Detect which cell encompasses the target text, then output its (X, Y) center coordinate. 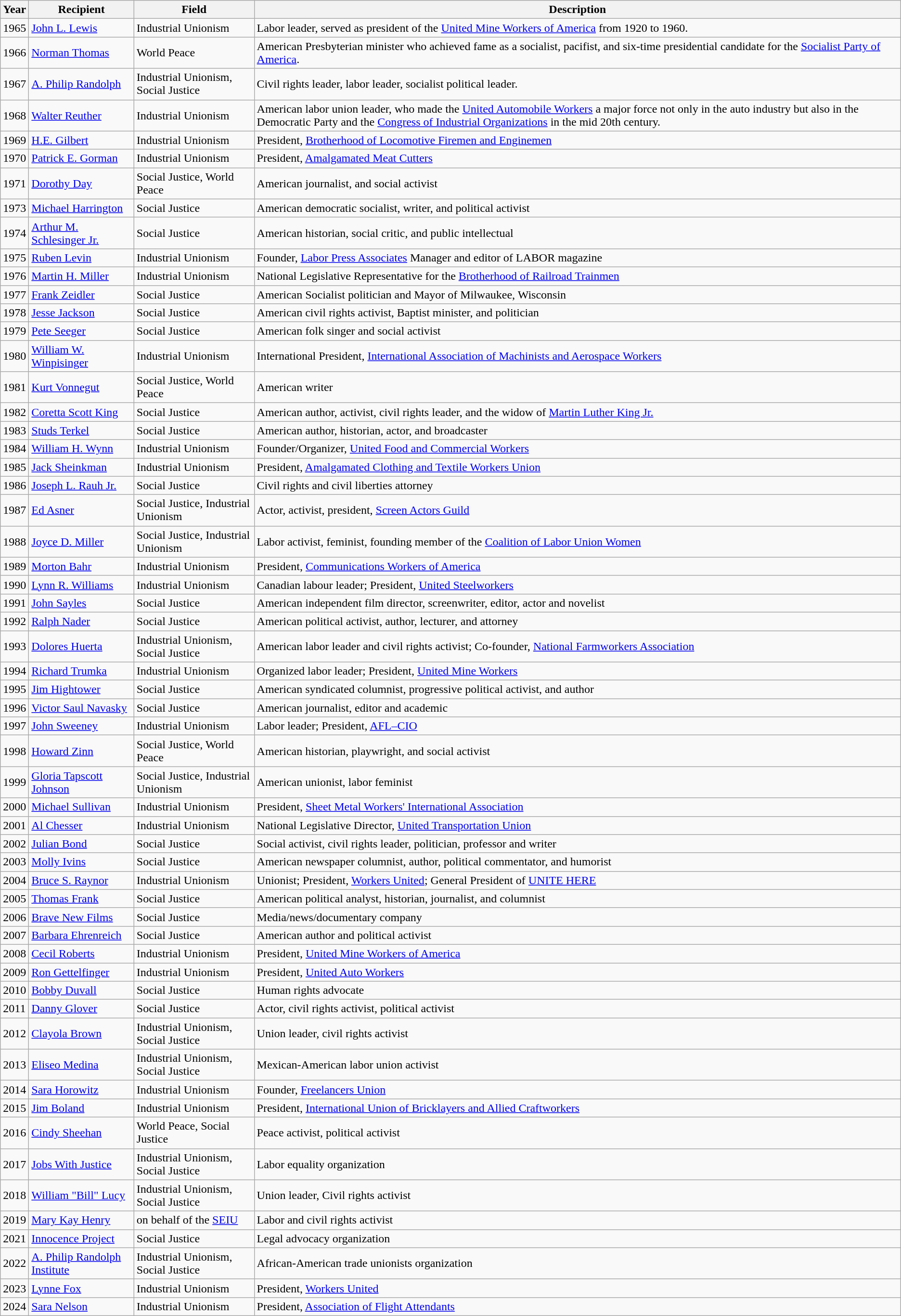
Jim Hightower (81, 690)
Mexican-American labor union activist (578, 1065)
2010 (14, 990)
President, Amalgamated Clothing and Textile Workers Union (578, 467)
President, Association of Flight Attendants (578, 1306)
Jesse Jackson (81, 313)
President, Amalgamated Meat Cutters (578, 158)
1983 (14, 430)
President, Brotherhood of Locomotive Firemen and Enginemen (578, 140)
American newspaper columnist, author, political commentator, and humorist (578, 862)
1993 (14, 646)
Walter Reuther (81, 116)
A. Philip Randolph (81, 84)
Organized labor leader; President, United Mine Workers (578, 671)
Al Chesser (81, 825)
1976 (14, 276)
1989 (14, 566)
Lynn R. Williams (81, 585)
1992 (14, 621)
Legal advocacy organization (578, 1238)
1995 (14, 690)
2005 (14, 899)
International President, International Association of Machinists and Aerospace Workers (578, 356)
Cecil Roberts (81, 953)
Frank Zeidler (81, 294)
Ron Gettelfinger (81, 972)
2003 (14, 862)
Jack Sheinkman (81, 467)
National Legislative Director, United Transportation Union (578, 825)
American political analyst, historian, journalist, and columnist (578, 899)
1965 (14, 28)
Jim Boland (81, 1108)
American historian, playwright, and social activist (578, 751)
Founder/Organizer, United Food and Commercial Workers (578, 449)
Morton Bahr (81, 566)
Actor, activist, president, Screen Actors Guild (578, 510)
Innocence Project (81, 1238)
1977 (14, 294)
Pete Seeger (81, 331)
American unionist, labor feminist (578, 782)
1987 (14, 510)
Bruce S. Raynor (81, 880)
Julian Bond (81, 844)
2021 (14, 1238)
American democratic socialist, writer, and political activist (578, 208)
Clayola Brown (81, 1033)
Studs Terkel (81, 430)
John Sweeney (81, 726)
1970 (14, 158)
Cindy Sheehan (81, 1133)
2007 (14, 935)
Sara Horowitz (81, 1090)
Ruben Levin (81, 258)
Recipient (81, 10)
Civil rights and civil liberties attorney (578, 485)
2006 (14, 917)
Danny Glover (81, 1009)
1988 (14, 541)
Joseph L. Rauh Jr. (81, 485)
World Peace, Social Justice (194, 1133)
Ed Asner (81, 510)
African-American trade unionists organization (578, 1264)
American independent film director, screenwriter, editor, actor and novelist (578, 603)
1996 (14, 708)
President, Sheet Metal Workers' International Association (578, 807)
Norman Thomas (81, 53)
Michael Harrington (81, 208)
1997 (14, 726)
1994 (14, 671)
2012 (14, 1033)
American civil rights activist, Baptist minister, and politician (578, 313)
1979 (14, 331)
Civil rights leader, labor leader, socialist political leader. (578, 84)
Unionist; President, Workers United; General President of UNITE HERE (578, 880)
Field (194, 10)
Jobs With Justice (81, 1164)
Labor equality organization (578, 1164)
President, Communications Workers of America (578, 566)
Barbara Ehrenreich (81, 935)
American syndicated columnist, progressive political activist, and author (578, 690)
American author, activist, civil rights leader, and the widow of Martin Luther King Jr. (578, 412)
Labor activist, feminist, founding member of the Coalition of Labor Union Women (578, 541)
2008 (14, 953)
Labor and civil rights activist (578, 1220)
2000 (14, 807)
Arthur M. Schlesinger Jr. (81, 233)
President, United Auto Workers (578, 972)
Thomas Frank (81, 899)
Bobby Duvall (81, 990)
2013 (14, 1065)
American labor leader and civil rights activist; Co-founder, National Farmworkers Association (578, 646)
1969 (14, 140)
President, United Mine Workers of America (578, 953)
2015 (14, 1108)
1966 (14, 53)
2022 (14, 1264)
Coretta Scott King (81, 412)
American folk singer and social activist (578, 331)
Sara Nelson (81, 1306)
Eliseo Medina (81, 1065)
William W. Winpisinger (81, 356)
Labor leader, served as president of the United Mine Workers of America from 1920 to 1960. (578, 28)
American author and political activist (578, 935)
Martin H. Miller (81, 276)
Kurt Vonnegut (81, 387)
American writer (578, 387)
1998 (14, 751)
Michael Sullivan (81, 807)
1975 (14, 258)
Year (14, 10)
World Peace (194, 53)
H.E. Gilbert (81, 140)
1985 (14, 467)
Molly Ivins (81, 862)
2019 (14, 1220)
Howard Zinn (81, 751)
1991 (14, 603)
John L. Lewis (81, 28)
1974 (14, 233)
2018 (14, 1195)
American political activist, author, lecturer, and attorney (578, 621)
2001 (14, 825)
William "Bill" Lucy (81, 1195)
2002 (14, 844)
John Sayles (81, 603)
Union leader, Civil rights activist (578, 1195)
Labor leader; President, AFL–CIO (578, 726)
President, Workers United (578, 1288)
William H. Wynn (81, 449)
President, International Union of Bricklayers and Allied Craftworkers (578, 1108)
1978 (14, 313)
1984 (14, 449)
Canadian labour leader; President, United Steelworkers (578, 585)
Mary Kay Henry (81, 1220)
Lynne Fox (81, 1288)
Joyce D. Miller (81, 541)
1973 (14, 208)
Media/news/documentary company (578, 917)
2011 (14, 1009)
2016 (14, 1133)
American historian, social critic, and public intellectual (578, 233)
American author, historian, actor, and broadcaster (578, 430)
American Socialist politician and Mayor of Milwaukee, Wisconsin (578, 294)
1990 (14, 585)
1980 (14, 356)
2023 (14, 1288)
American Presbyterian minister who achieved fame as a socialist, pacifist, and six-time presidential candidate for the Socialist Party of America. (578, 53)
Patrick E. Gorman (81, 158)
1981 (14, 387)
1986 (14, 485)
Actor, civil rights activist, political activist (578, 1009)
Peace activist, political activist (578, 1133)
Victor Saul Navasky (81, 708)
2024 (14, 1306)
1999 (14, 782)
National Legislative Representative for the Brotherhood of Railroad Trainmen (578, 276)
on behalf of the SEIU (194, 1220)
A. Philip Randolph Institute (81, 1264)
Dorothy Day (81, 183)
Richard Trumka (81, 671)
Founder, Labor Press Associates Manager and editor of LABOR magazine (578, 258)
American journalist, and social activist (578, 183)
1968 (14, 116)
Founder, Freelancers Union (578, 1090)
Ralph Nader (81, 621)
2004 (14, 880)
Dolores Huerta (81, 646)
Brave New Films (81, 917)
2009 (14, 972)
2017 (14, 1164)
American journalist, editor and academic (578, 708)
Social activist, civil rights leader, politician, professor and writer (578, 844)
Union leader, civil rights activist (578, 1033)
1971 (14, 183)
Human rights advocate (578, 990)
1982 (14, 412)
Description (578, 10)
1967 (14, 84)
2014 (14, 1090)
Gloria Tapscott Johnson (81, 782)
